From the cell containing the given text, extract its center point as [X, Y] coordinate. 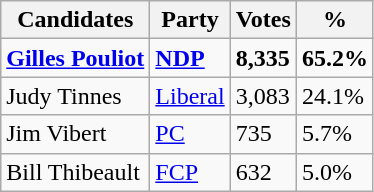
3,083 [263, 96]
Party [190, 20]
FCP [190, 172]
5.0% [334, 172]
PC [190, 134]
Votes [263, 20]
65.2% [334, 58]
Liberal [190, 96]
Bill Thibeault [76, 172]
Jim Vibert [76, 134]
8,335 [263, 58]
735 [263, 134]
% [334, 20]
Judy Tinnes [76, 96]
Gilles Pouliot [76, 58]
NDP [190, 58]
Candidates [76, 20]
24.1% [334, 96]
5.7% [334, 134]
632 [263, 172]
